Identify which cell holds the provided text, then report its (x, y) central coordinate. 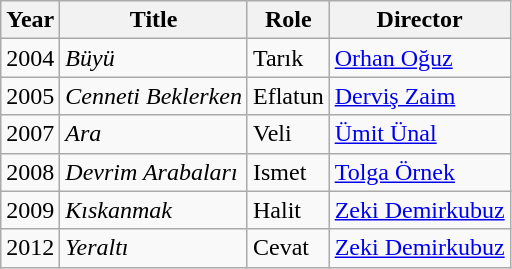
2009 (30, 210)
Kıskanmak (154, 210)
2007 (30, 134)
Büyü (154, 58)
Role (288, 20)
2004 (30, 58)
2005 (30, 96)
2012 (30, 248)
Ümit Ünal (420, 134)
Year (30, 20)
Yeraltı (154, 248)
2008 (30, 172)
Ismet (288, 172)
Derviş Zaim (420, 96)
Cenneti Beklerken (154, 96)
Tolga Örnek (420, 172)
Halit (288, 210)
Orhan Oğuz (420, 58)
Director (420, 20)
Title (154, 20)
Devrim Arabaları (154, 172)
Tarık (288, 58)
Cevat (288, 248)
Ara (154, 134)
Veli (288, 134)
Eflatun (288, 96)
